From the cell containing the given text, extract its center point as (x, y) coordinate. 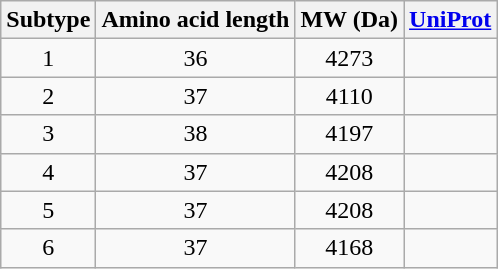
4110 (350, 96)
6 (48, 248)
UniProt (450, 20)
36 (196, 58)
2 (48, 96)
1 (48, 58)
MW (Da) (350, 20)
5 (48, 210)
3 (48, 134)
38 (196, 134)
4 (48, 172)
Amino acid length (196, 20)
4273 (350, 58)
Subtype (48, 20)
4197 (350, 134)
4168 (350, 248)
